Extract the [x, y] coordinate from the center of the cell holding the provided text.  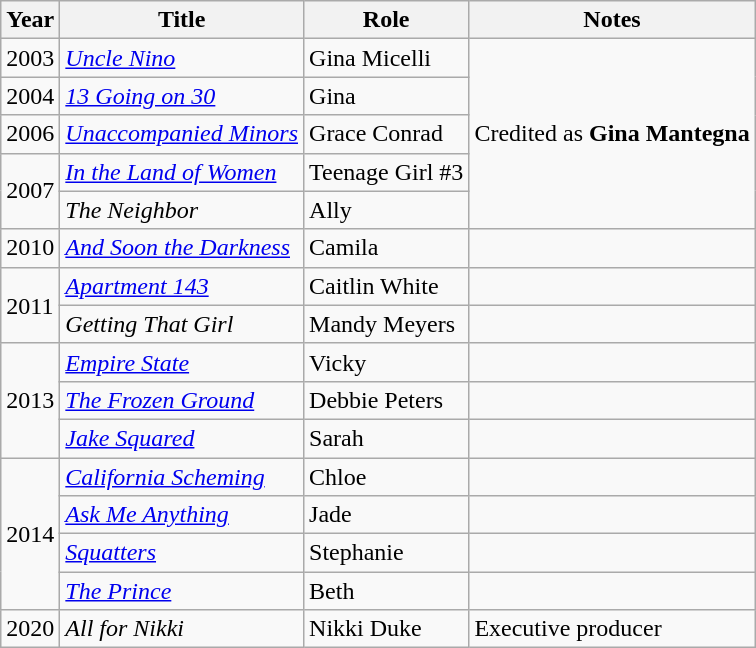
2014 [30, 534]
2006 [30, 134]
Notes [612, 20]
Uncle Nino [182, 58]
The Prince [182, 591]
Unaccompanied Minors [182, 134]
Caitlin White [386, 286]
Beth [386, 591]
And Soon the Darkness [182, 248]
Year [30, 20]
2013 [30, 400]
Camila [386, 248]
Jake Squared [182, 438]
Role [386, 20]
Apartment 143 [182, 286]
Gina Micelli [386, 58]
2020 [30, 629]
Sarah [386, 438]
All for Nikki [182, 629]
Ally [386, 210]
2004 [30, 96]
Gina [386, 96]
Mandy Meyers [386, 324]
Teenage Girl #3 [386, 172]
In the Land of Women [182, 172]
2007 [30, 191]
2010 [30, 248]
Jade [386, 515]
Empire State [182, 362]
The Neighbor [182, 210]
Chloe [386, 477]
Title [182, 20]
Ask Me Anything [182, 515]
Nikki Duke [386, 629]
Grace Conrad [386, 134]
Vicky [386, 362]
Debbie Peters [386, 400]
California Scheming [182, 477]
Getting That Girl [182, 324]
Credited as Gina Mantegna [612, 134]
2003 [30, 58]
13 Going on 30 [182, 96]
Executive producer [612, 629]
2011 [30, 305]
Stephanie [386, 553]
Squatters [182, 553]
The Frozen Ground [182, 400]
